Output the [X, Y] coordinate of the center of the cell containing the given text.  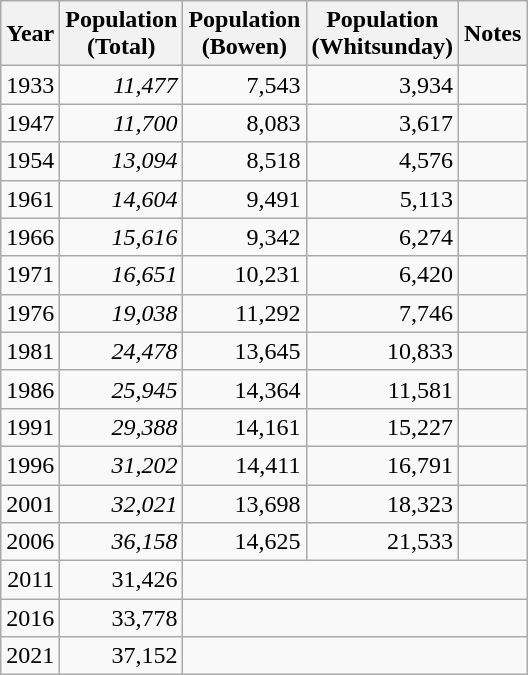
2021 [30, 656]
9,491 [244, 199]
1981 [30, 351]
1971 [30, 275]
25,945 [122, 389]
8,083 [244, 123]
13,698 [244, 503]
9,342 [244, 237]
Population(Bowen) [244, 34]
2006 [30, 542]
7,746 [382, 313]
1996 [30, 465]
2016 [30, 618]
13,645 [244, 351]
1986 [30, 389]
14,364 [244, 389]
1991 [30, 427]
19,038 [122, 313]
Year [30, 34]
37,152 [122, 656]
21,533 [382, 542]
8,518 [244, 161]
14,604 [122, 199]
3,934 [382, 85]
18,323 [382, 503]
1933 [30, 85]
3,617 [382, 123]
32,021 [122, 503]
15,227 [382, 427]
24,478 [122, 351]
11,477 [122, 85]
5,113 [382, 199]
13,094 [122, 161]
31,202 [122, 465]
36,158 [122, 542]
16,651 [122, 275]
6,274 [382, 237]
11,292 [244, 313]
10,833 [382, 351]
1966 [30, 237]
14,625 [244, 542]
2011 [30, 580]
2001 [30, 503]
14,411 [244, 465]
14,161 [244, 427]
31,426 [122, 580]
6,420 [382, 275]
Population(Whitsunday) [382, 34]
15,616 [122, 237]
11,581 [382, 389]
7,543 [244, 85]
Population(Total) [122, 34]
1961 [30, 199]
1976 [30, 313]
Notes [492, 34]
33,778 [122, 618]
16,791 [382, 465]
4,576 [382, 161]
29,388 [122, 427]
1947 [30, 123]
1954 [30, 161]
10,231 [244, 275]
11,700 [122, 123]
